Pinpoint the cell where the given text exists, returning its [x, y] midpoint coordinate. 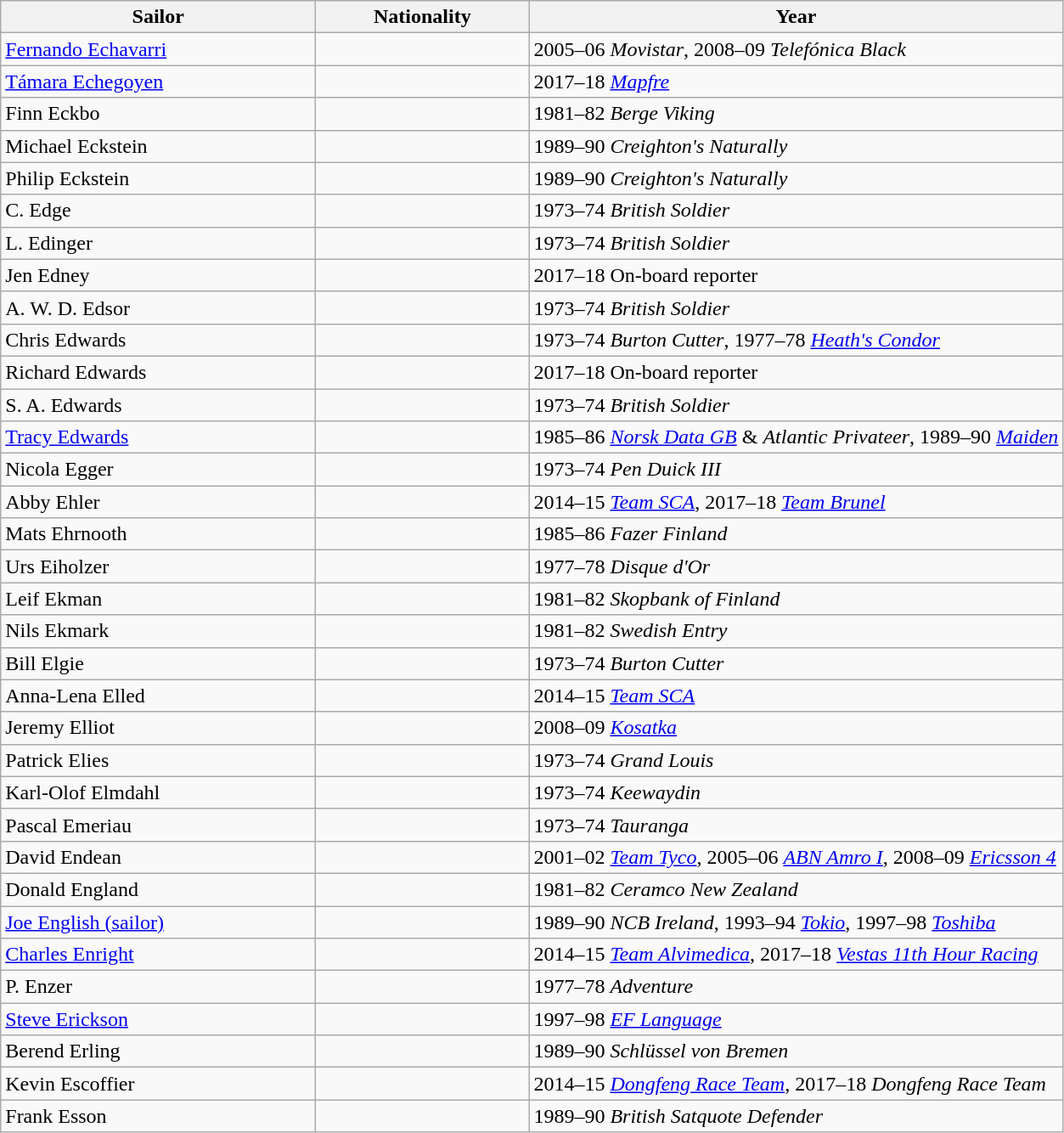
1981–82 Swedish Entry [797, 631]
A. W. D. Edsor [158, 307]
1973–74 Burton Cutter [797, 663]
2014–15 Dongfeng Race Team, 2017–18 Dongfeng Race Team [797, 1084]
Pascal Emeriau [158, 825]
Nationality [423, 17]
Michael Eckstein [158, 146]
1981–82 Skopbank of Finland [797, 599]
1989–90 Schlüssel von Bremen [797, 1051]
Anna-Lena Elled [158, 696]
2014–15 Team SCA, 2017–18 Team Brunel [797, 502]
1989–90 British Satquote Defender [797, 1116]
Jeremy Elliot [158, 728]
Joe English (sailor) [158, 922]
Finn Eckbo [158, 114]
1977–78 Disque d'Or [797, 566]
Jen Edney [158, 275]
Fernando Echavarri [158, 49]
P. Enzer [158, 987]
Steve Erickson [158, 1019]
Charles Enright [158, 955]
1997–98 EF Language [797, 1019]
Tracy Edwards [158, 437]
Kevin Escoffier [158, 1084]
1973–74 Burton Cutter, 1977–78 Heath's Condor [797, 340]
1985–86 Fazer Finland [797, 534]
Nils Ekmark [158, 631]
David Endean [158, 857]
Year [797, 17]
1981–82 Berge Viking [797, 114]
1977–78 Adventure [797, 987]
1973–74 Keewaydin [797, 792]
Donald England [158, 889]
1973–74 Pen Duick III [797, 470]
2017–18 Mapfre [797, 82]
1989–90 NCB Ireland, 1993–94 Tokio, 1997–98 Toshiba [797, 922]
1973–74 Grand Louis [797, 760]
1973–74 Tauranga [797, 825]
S. A. Edwards [158, 405]
Philip Eckstein [158, 178]
1985–86 Norsk Data GB & Atlantic Privateer, 1989–90 Maiden [797, 437]
Bill Elgie [158, 663]
1981–82 Ceramco New Zealand [797, 889]
Támara Echegoyen [158, 82]
L. Edinger [158, 243]
Frank Esson [158, 1116]
2014–15 Team SCA [797, 696]
C. Edge [158, 211]
Abby Ehler [158, 502]
Urs Eiholzer [158, 566]
Karl-Olof Elmdahl [158, 792]
Sailor [158, 17]
Patrick Elies [158, 760]
2001–02 Team Tyco, 2005–06 ABN Amro I, 2008–09 Ericsson 4 [797, 857]
Chris Edwards [158, 340]
2005–06 Movistar, 2008–09 Telefónica Black [797, 49]
Berend Erling [158, 1051]
Mats Ehrnooth [158, 534]
2014–15 Team Alvimedica, 2017–18 Vestas 11th Hour Racing [797, 955]
Leif Ekman [158, 599]
Nicola Egger [158, 470]
2008–09 Kosatka [797, 728]
Richard Edwards [158, 372]
